Detect which cell encompasses the target text, then output its [x, y] center coordinate. 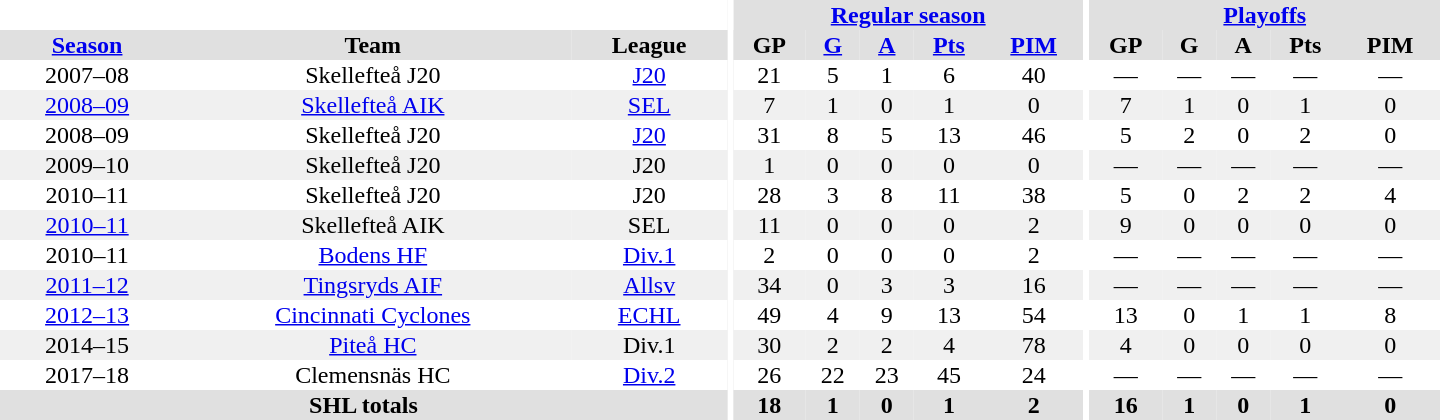
2012–13 [87, 315]
2007–08 [87, 75]
34 [770, 285]
Bodens HF [372, 255]
45 [949, 375]
21 [770, 75]
Team [372, 45]
League [649, 45]
Allsv [649, 285]
2017–18 [87, 375]
2009–10 [87, 165]
28 [770, 195]
Div.2 [649, 375]
Piteå HC [372, 345]
22 [833, 375]
SHL totals [364, 405]
31 [770, 135]
2011–12 [87, 285]
46 [1034, 135]
18 [770, 405]
40 [1034, 75]
Tingsryds AIF [372, 285]
ECHL [649, 315]
30 [770, 345]
2014–15 [87, 345]
49 [770, 315]
26 [770, 375]
Cincinnati Cyclones [372, 315]
24 [1034, 375]
6 [949, 75]
Clemensnäs HC [372, 375]
Playoffs [1264, 15]
23 [887, 375]
78 [1034, 345]
Season [87, 45]
38 [1034, 195]
Regular season [908, 15]
54 [1034, 315]
